Detect which cell encompasses the target text, then output its [X, Y] center coordinate. 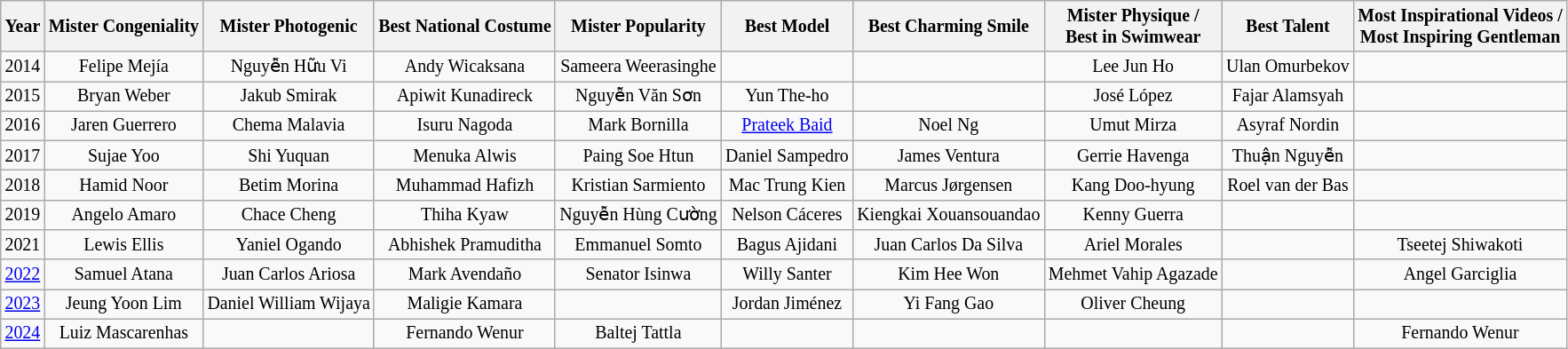
Lewis Ellis [124, 245]
Jakub Smirak [289, 96]
Chace Cheng [289, 215]
Juan Carlos Da Silva [949, 245]
Best Charming Smile [949, 27]
Mister Congeniality [124, 27]
Maligie Kamara [464, 304]
2019 [23, 215]
2024 [23, 334]
Thuận Nguyễn [1287, 156]
Thiha Kyaw [464, 215]
Senator Isinwa [637, 274]
Kim Hee Won [949, 274]
Luiz Mascarenhas [124, 334]
Sujae Yoo [124, 156]
Paing Soe Htun [637, 156]
Ariel Morales [1133, 245]
Year [23, 27]
2023 [23, 304]
2014 [23, 66]
Shi Yuquan [289, 156]
Angelo Amaro [124, 215]
Best Model [787, 27]
Mark Avendaño [464, 274]
Kenny Guerra [1133, 215]
James Ventura [949, 156]
Mister Popularity [637, 27]
Nguyễn Hữu Vi [289, 66]
Jordan Jiménez [787, 304]
2015 [23, 96]
Muhammad Hafizh [464, 185]
Samuel Atana [124, 274]
Prateek Baid [787, 126]
Angel Garciglia [1460, 274]
Gerrie Havenga [1133, 156]
Mister Physique /Best in Swimwear [1133, 27]
Asyraf Nordin [1287, 126]
Jeung Yoon Lim [124, 304]
Kiengkai Xouansouandao [949, 215]
Daniel Sampedro [787, 156]
Sameera Weerasinghe [637, 66]
Umut Mirza [1133, 126]
José López [1133, 96]
Menuka Alwis [464, 156]
Nguyễn Hùng Cường [637, 215]
Yi Fang Gao [949, 304]
2016 [23, 126]
Nguyễn Văn Sơn [637, 96]
Chema Malavia [289, 126]
2018 [23, 185]
Bryan Weber [124, 96]
Emmanuel Somto [637, 245]
Kristian Sarmiento [637, 185]
Felipe Mejía [124, 66]
Best National Costume [464, 27]
Andy Wicaksana [464, 66]
Apiwit Kunadireck [464, 96]
Yaniel Ogando [289, 245]
Mister Photogenic [289, 27]
Hamid Noor [124, 185]
Jaren Guerrero [124, 126]
2022 [23, 274]
Mehmet Vahip Agazade [1133, 274]
Abhishek Pramuditha [464, 245]
Isuru Nagoda [464, 126]
Marcus Jørgensen [949, 185]
Fajar Alamsyah [1287, 96]
Tseetej Shiwakoti [1460, 245]
Betim Morina [289, 185]
Ulan Omurbekov [1287, 66]
Oliver Cheung [1133, 304]
Kang Doo-hyung [1133, 185]
Daniel William Wijaya [289, 304]
Willy Santer [787, 274]
Nelson Cáceres [787, 215]
Bagus Ajidani [787, 245]
2021 [23, 245]
Lee Jun Ho [1133, 66]
Best Talent [1287, 27]
Roel van der Bas [1287, 185]
Baltej Tattla [637, 334]
Juan Carlos Ariosa [289, 274]
Most Inspirational Videos /Most Inspiring Gentleman [1460, 27]
2017 [23, 156]
Noel Ng [949, 126]
Yun The-ho [787, 96]
Mac Trung Kien [787, 185]
Mark Bornilla [637, 126]
